Find where the given text appears and provide that cell's center as [X, Y] coordinate. 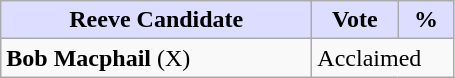
Acclaimed [383, 58]
Reeve Candidate [156, 20]
Vote [355, 20]
% [426, 20]
Bob Macphail (X) [156, 58]
